Locate the cell with the specified text and output its (X, Y) center coordinate. 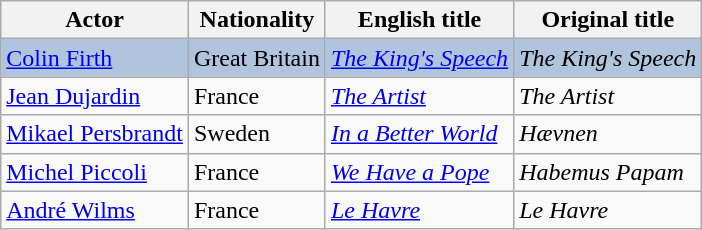
Hævnen (608, 134)
Colin Firth (95, 58)
In a Better World (419, 134)
Habemus Papam (608, 172)
Michel Piccoli (95, 172)
Sweden (256, 134)
Nationality (256, 20)
Original title (608, 20)
We Have a Pope (419, 172)
Mikael Persbrandt (95, 134)
Jean Dujardin (95, 96)
Great Britain (256, 58)
Actor (95, 20)
English title (419, 20)
André Wilms (95, 210)
